Output the [x, y] coordinate of the center of the cell containing the given text.  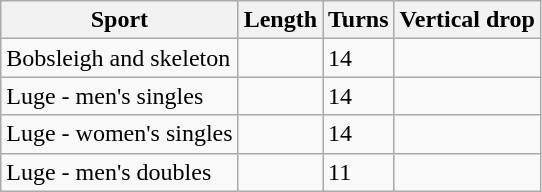
Bobsleigh and skeleton [120, 58]
Length [280, 20]
Luge - women's singles [120, 134]
Turns [359, 20]
Vertical drop [467, 20]
Luge - men's doubles [120, 172]
11 [359, 172]
Luge - men's singles [120, 96]
Sport [120, 20]
